Capture the cell that displays the provided text and extract its [x, y] central coordinate. 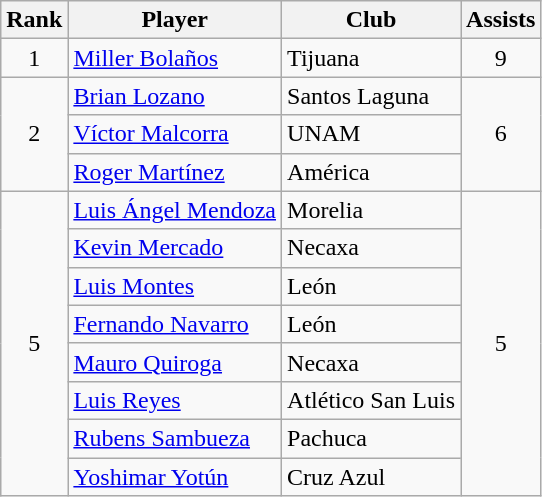
Santos Laguna [372, 96]
Assists [501, 20]
6 [501, 134]
Miller Bolaños [175, 58]
Yoshimar Yotún [175, 477]
Rubens Sambueza [175, 438]
Brian Lozano [175, 96]
9 [501, 58]
América [372, 172]
Kevin Mercado [175, 248]
Luis Montes [175, 286]
Luis Ángel Mendoza [175, 210]
Pachuca [372, 438]
1 [34, 58]
Víctor Malcorra [175, 134]
Rank [34, 20]
2 [34, 134]
UNAM [372, 134]
Roger Martínez [175, 172]
Cruz Azul [372, 477]
Tijuana [372, 58]
Luis Reyes [175, 400]
Mauro Quiroga [175, 362]
Club [372, 20]
Fernando Navarro [175, 324]
Morelia [372, 210]
Player [175, 20]
Atlético San Luis [372, 400]
